Output the (x, y) coordinate of the center of the cell containing the given text.  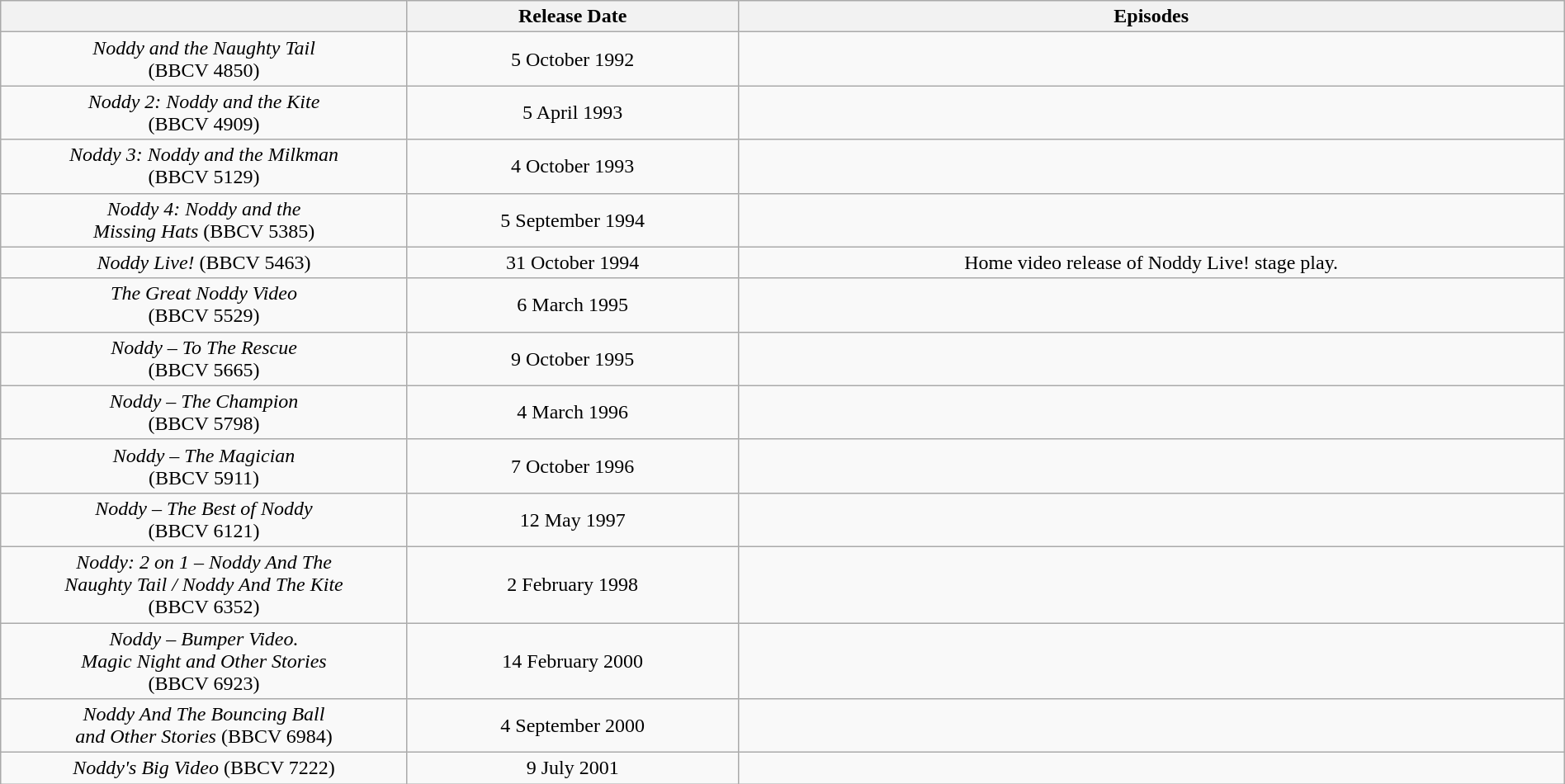
4 March 1996 (573, 413)
Noddy 2: Noddy and the Kite(BBCV 4909) (205, 112)
Noddy 4: Noddy and theMissing Hats (BBCV 5385) (205, 220)
Noddy 3: Noddy and the Milkman(BBCV 5129) (205, 167)
Noddy – The Champion(BBCV 5798) (205, 413)
Home video release of Noddy Live! stage play. (1151, 262)
Noddy – To The Rescue(BBCV 5665) (205, 358)
Noddy Live! (BBCV 5463) (205, 262)
The Great Noddy Video(BBCV 5529) (205, 305)
Noddy And The Bouncing Balland Other Stories (BBCV 6984) (205, 726)
Release Date (573, 17)
12 May 1997 (573, 520)
5 September 1994 (573, 220)
6 March 1995 (573, 305)
2 February 1998 (573, 584)
Noddy – The Magician(BBCV 5911) (205, 465)
4 September 2000 (573, 726)
31 October 1994 (573, 262)
Noddy – The Best of Noddy(BBCV 6121) (205, 520)
Episodes (1151, 17)
Noddy – Bumper Video.Magic Night and Other Stories(BBCV 6923) (205, 660)
5 October 1992 (573, 59)
14 February 2000 (573, 660)
7 October 1996 (573, 465)
Noddy: 2 on 1 – Noddy And TheNaughty Tail / Noddy And The Kite(BBCV 6352) (205, 584)
Noddy's Big Video (BBCV 7222) (205, 768)
9 July 2001 (573, 768)
9 October 1995 (573, 358)
4 October 1993 (573, 167)
5 April 1993 (573, 112)
Noddy and the Naughty Tail(BBCV 4850) (205, 59)
